Detect which cell encompasses the target text, then output its (X, Y) center coordinate. 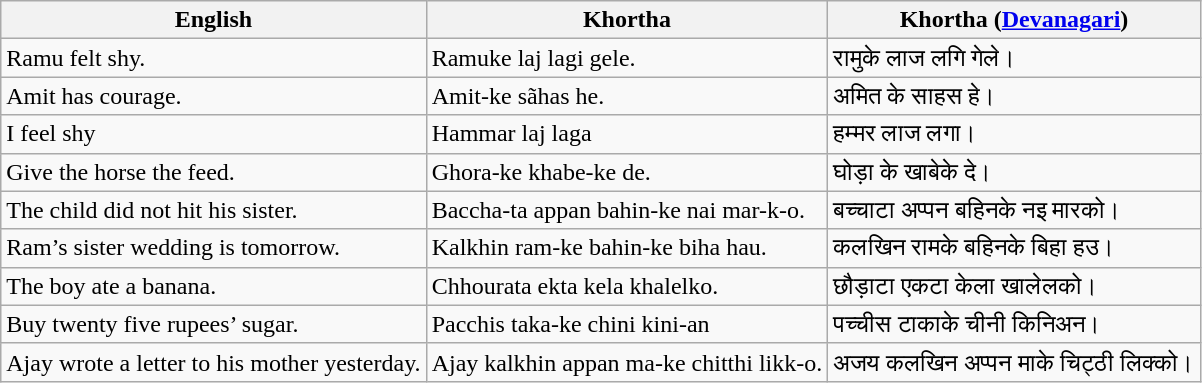
हम्मर लाज लगा। (1014, 134)
Kalkhin ram-ke bahin-ke biha hau. (627, 248)
The child did not hit his sister. (214, 210)
I feel shy (214, 134)
Ghora-ke khabe-ke de. (627, 172)
छौड़ाटा एकटा केला खालेलको। (1014, 286)
Hammar laj laga (627, 134)
अजय कलखिन अप्पन माके चिट्ठी लिक्को। (1014, 362)
Amit has courage. (214, 96)
Khortha (627, 20)
बच्चाटा अप्पन बहिनके नइ मारको। (1014, 210)
Amit-ke sãhas he. (627, 96)
English (214, 20)
Ajay kalkhin appan ma-ke chitthi likk-o. (627, 362)
Ajay wrote a letter to his mother yesterday. (214, 362)
Chhourata ekta kela khalelko. (627, 286)
Give the horse the feed. (214, 172)
घोड़ा के खाबेके दे। (1014, 172)
The boy ate a banana. (214, 286)
Khortha (Devanagari) (1014, 20)
पच्चीस टाकाके चीनी किनिअन। (1014, 324)
रामुके लाज लगि गेले। (1014, 58)
कलखिन रामके बहिनके बिहा हउ। (1014, 248)
Buy twenty five rupees’ sugar. (214, 324)
Ramuke laj lagi gele. (627, 58)
Ramu felt shy. (214, 58)
Ram’s sister wedding is tomorrow. (214, 248)
Baccha-ta appan bahin-ke nai mar-k-o. (627, 210)
अमित के साहस हे। (1014, 96)
Pacchis taka-ke chini kini-an (627, 324)
